Provide the [X, Y] coordinate of the cell's center where the given text is located.  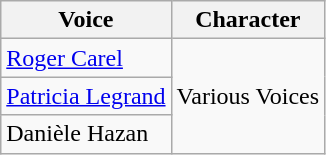
Character [248, 20]
Various Voices [248, 96]
Patricia Legrand [86, 96]
Voice [86, 20]
Roger Carel [86, 58]
Danièle Hazan [86, 134]
